Pinpoint the cell where the given text exists, returning its [X, Y] midpoint coordinate. 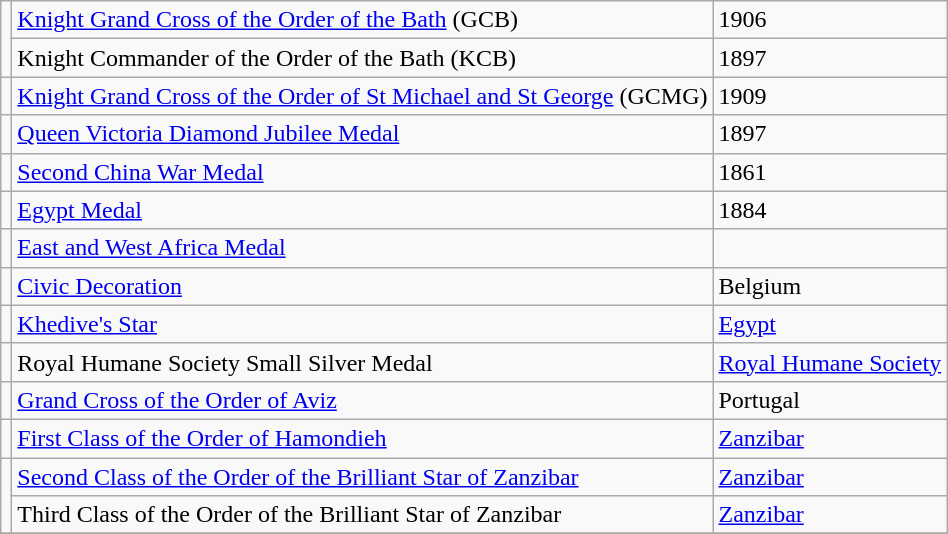
Khedive's Star [362, 324]
Royal Humane Society Small Silver Medal [362, 362]
Royal Humane Society [830, 362]
1884 [830, 210]
Belgium [830, 286]
1861 [830, 172]
Knight Grand Cross of the Order of St Michael and St George (GCMG) [362, 96]
1906 [830, 20]
Egypt [830, 324]
Second Class of the Order of the Brilliant Star of Zanzibar [362, 477]
Civic Decoration [362, 286]
Knight Commander of the Order of the Bath (KCB) [362, 58]
Queen Victoria Diamond Jubilee Medal [362, 134]
Portugal [830, 400]
Second China War Medal [362, 172]
Grand Cross of the Order of Aviz [362, 400]
Egypt Medal [362, 210]
Third Class of the Order of the Brilliant Star of Zanzibar [362, 515]
Knight Grand Cross of the Order of the Bath (GCB) [362, 20]
First Class of the Order of Hamondieh [362, 438]
1909 [830, 96]
East and West Africa Medal [362, 248]
